Capture the cell that displays the provided text and extract its [X, Y] central coordinate. 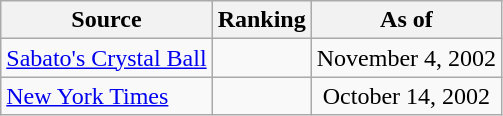
Sabato's Crystal Ball [106, 58]
October 14, 2002 [406, 96]
New York Times [106, 96]
November 4, 2002 [406, 58]
Source [106, 20]
Ranking [262, 20]
As of [406, 20]
